Output the [X, Y] coordinate of the center of the cell containing the given text.  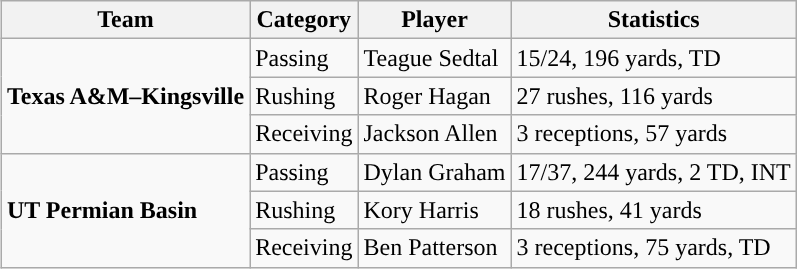
UT Permian Basin [125, 210]
Texas A&M–Kingsville [125, 96]
Category [304, 20]
Ben Patterson [434, 248]
Dylan Graham [434, 172]
3 receptions, 75 yards, TD [654, 248]
17/37, 244 yards, 2 TD, INT [654, 172]
Player [434, 20]
Statistics [654, 20]
Roger Hagan [434, 96]
27 rushes, 116 yards [654, 96]
Kory Harris [434, 210]
15/24, 196 yards, TD [654, 58]
Jackson Allen [434, 134]
Team [125, 20]
Teague Sedtal [434, 58]
3 receptions, 57 yards [654, 134]
18 rushes, 41 yards [654, 210]
